Extract the [x, y] coordinate from the center of the cell holding the provided text.  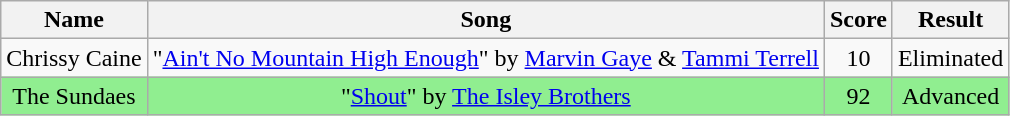
Advanced [950, 96]
Score [858, 20]
92 [858, 96]
Eliminated [950, 58]
"Ain't No Mountain High Enough" by Marvin Gaye & Tammi Terrell [486, 58]
Chrissy Caine [74, 58]
Result [950, 20]
The Sundaes [74, 96]
Song [486, 20]
Name [74, 20]
10 [858, 58]
"Shout" by The Isley Brothers [486, 96]
